Find where the given text appears and provide that cell's center as [x, y] coordinate. 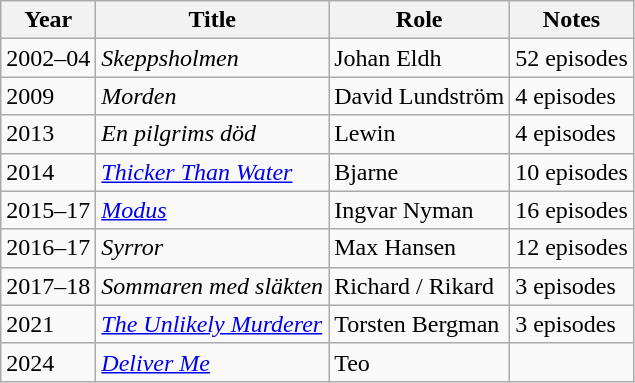
David Lundström [420, 96]
Torsten Bergman [420, 324]
2017–18 [48, 286]
Skeppsholmen [212, 58]
2014 [48, 172]
2021 [48, 324]
10 episodes [572, 172]
Bjarne [420, 172]
Johan Eldh [420, 58]
Lewin [420, 134]
En pilgrims död [212, 134]
Notes [572, 20]
2009 [48, 96]
Teo [420, 362]
Modus [212, 210]
Sommaren med släkten [212, 286]
Morden [212, 96]
The Unlikely Murderer [212, 324]
2024 [48, 362]
Title [212, 20]
2015–17 [48, 210]
Ingvar Nyman [420, 210]
2013 [48, 134]
Max Hansen [420, 248]
Deliver Me [212, 362]
2016–17 [48, 248]
2002–04 [48, 58]
12 episodes [572, 248]
Thicker Than Water [212, 172]
Year [48, 20]
Role [420, 20]
16 episodes [572, 210]
Syrror [212, 248]
Richard / Rikard [420, 286]
52 episodes [572, 58]
